From the cell containing the given text, extract its center point as (X, Y) coordinate. 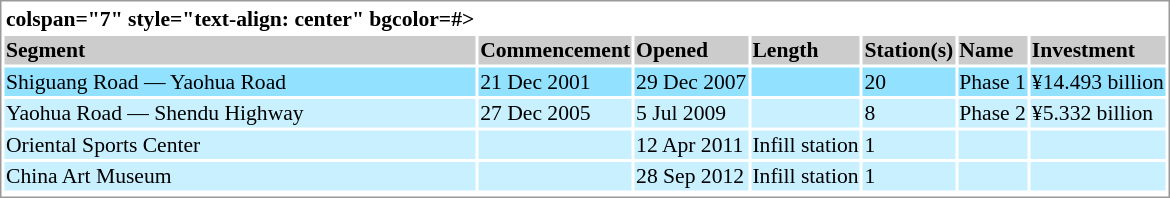
29 Dec 2007 (692, 82)
20 (909, 82)
China Art Museum (240, 176)
28 Sep 2012 (692, 176)
12 Apr 2011 (692, 144)
Yaohua Road — Shendu Highway (240, 113)
¥14.493 billion (1098, 82)
Shiguang Road — Yaohua Road (240, 82)
Opened (692, 50)
27 Dec 2005 (556, 113)
Station(s) (909, 50)
¥5.332 billion (1098, 113)
5 Jul 2009 (692, 113)
Oriental Sports Center (240, 144)
Investment (1098, 50)
Phase 2 (993, 113)
Length (806, 50)
Phase 1 (993, 82)
Segment (240, 50)
colspan="7" style="text-align: center" bgcolor=#> (240, 18)
8 (909, 113)
21 Dec 2001 (556, 82)
Commencement (556, 50)
Name (993, 50)
